Scan for the cell matching the given text and deliver its (X, Y) coordinate at center. 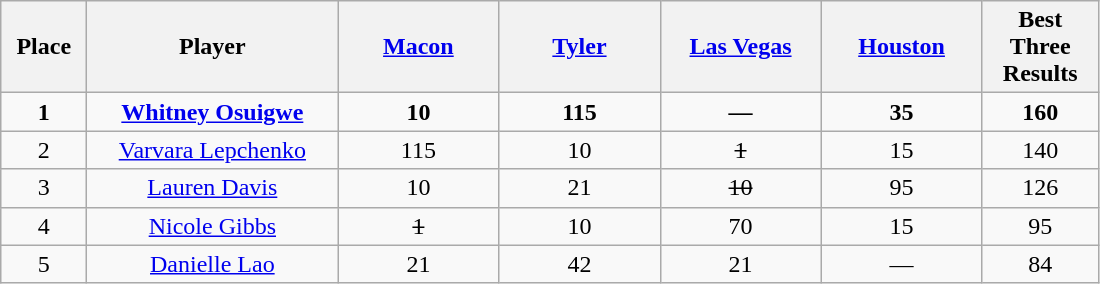
Las Vegas (740, 47)
160 (1040, 112)
140 (1040, 150)
126 (1040, 188)
Player (212, 47)
Place (44, 47)
35 (902, 112)
Houston (902, 47)
Lauren Davis (212, 188)
2 (44, 150)
Danielle Lao (212, 264)
3 (44, 188)
Tyler (580, 47)
Whitney Osuigwe (212, 112)
Varvara Lepchenko (212, 150)
Best Three Results (1040, 47)
70 (740, 226)
42 (580, 264)
Nicole Gibbs (212, 226)
5 (44, 264)
84 (1040, 264)
4 (44, 226)
Macon (418, 47)
